Pinpoint the cell where the given text exists, returning its [x, y] midpoint coordinate. 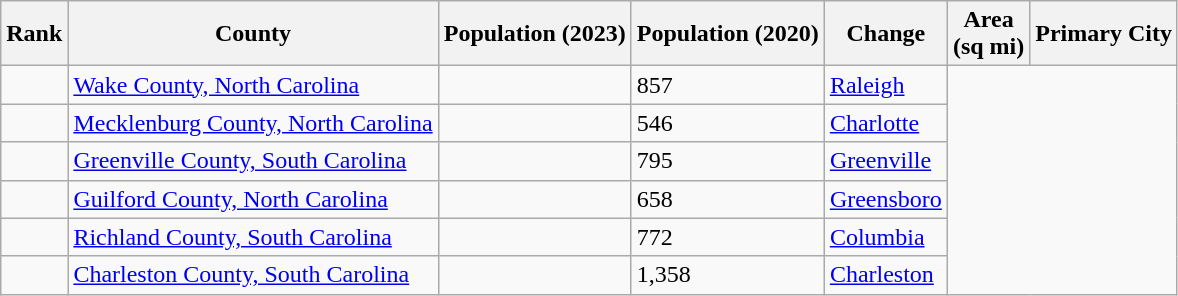
Raleigh [886, 85]
Population (2020) [728, 34]
Columbia [886, 237]
County [253, 34]
Population (2023) [534, 34]
795 [728, 161]
Charleston County, South Carolina [253, 275]
Greenville County, South Carolina [253, 161]
857 [728, 85]
Rank [34, 34]
Wake County, North Carolina [253, 85]
Greenville [886, 161]
Charlotte [886, 123]
Mecklenburg County, North Carolina [253, 123]
658 [728, 199]
546 [728, 123]
772 [728, 237]
Change [886, 34]
Greensboro [886, 199]
Guilford County, North Carolina [253, 199]
1,358 [728, 275]
Area(sq mi) [988, 34]
Charleston [886, 275]
Richland County, South Carolina [253, 237]
Primary City [1104, 34]
